Extract the [X, Y] coordinate from the center of the cell holding the provided text.  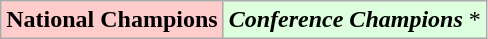
Conference Champions * [354, 20]
National Champions [112, 20]
